Extract the (x, y) coordinate from the center of the cell holding the provided text.  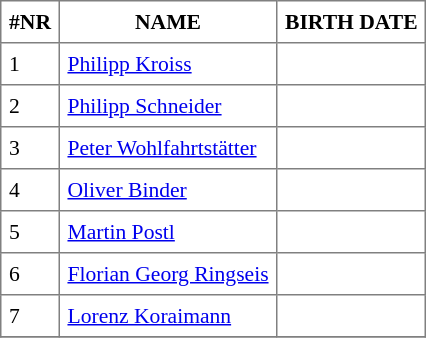
Philipp Schneider (168, 106)
1 (30, 64)
5 (30, 232)
Lorenz Koraimann (168, 316)
6 (30, 274)
3 (30, 148)
4 (30, 190)
Oliver Binder (168, 190)
Peter Wohlfahrtstätter (168, 148)
Martin Postl (168, 232)
2 (30, 106)
NAME (168, 22)
BIRTH DATE (352, 22)
Florian Georg Ringseis (168, 274)
#NR (30, 22)
Philipp Kroiss (168, 64)
7 (30, 316)
